For the text-containing cell, return its midpoint in (x, y) coordinate format. 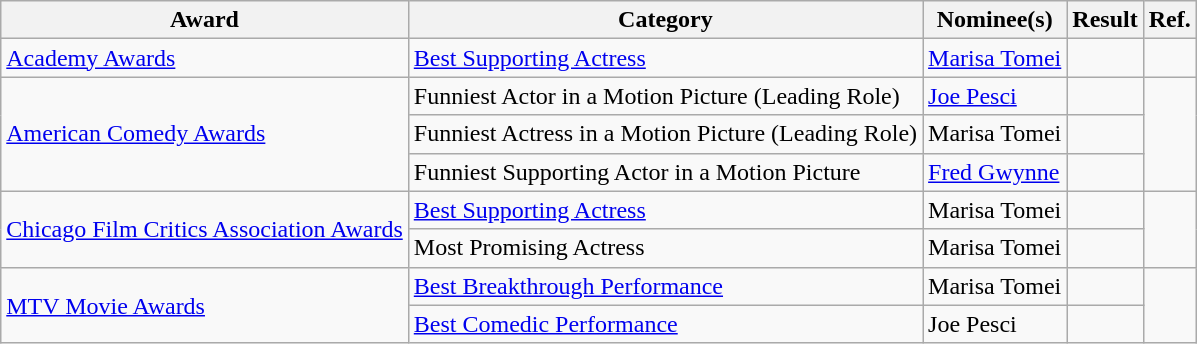
Most Promising Actress (665, 248)
Result (1105, 20)
MTV Movie Awards (205, 305)
Best Comedic Performance (665, 324)
Nominee(s) (995, 20)
American Comedy Awards (205, 134)
Funniest Actress in a Motion Picture (Leading Role) (665, 134)
Category (665, 20)
Ref. (1170, 20)
Chicago Film Critics Association Awards (205, 229)
Fred Gwynne (995, 172)
Funniest Supporting Actor in a Motion Picture (665, 172)
Funniest Actor in a Motion Picture (Leading Role) (665, 96)
Best Breakthrough Performance (665, 286)
Award (205, 20)
Academy Awards (205, 58)
